Provide the [x, y] coordinate of the cell's center where the given text is located.  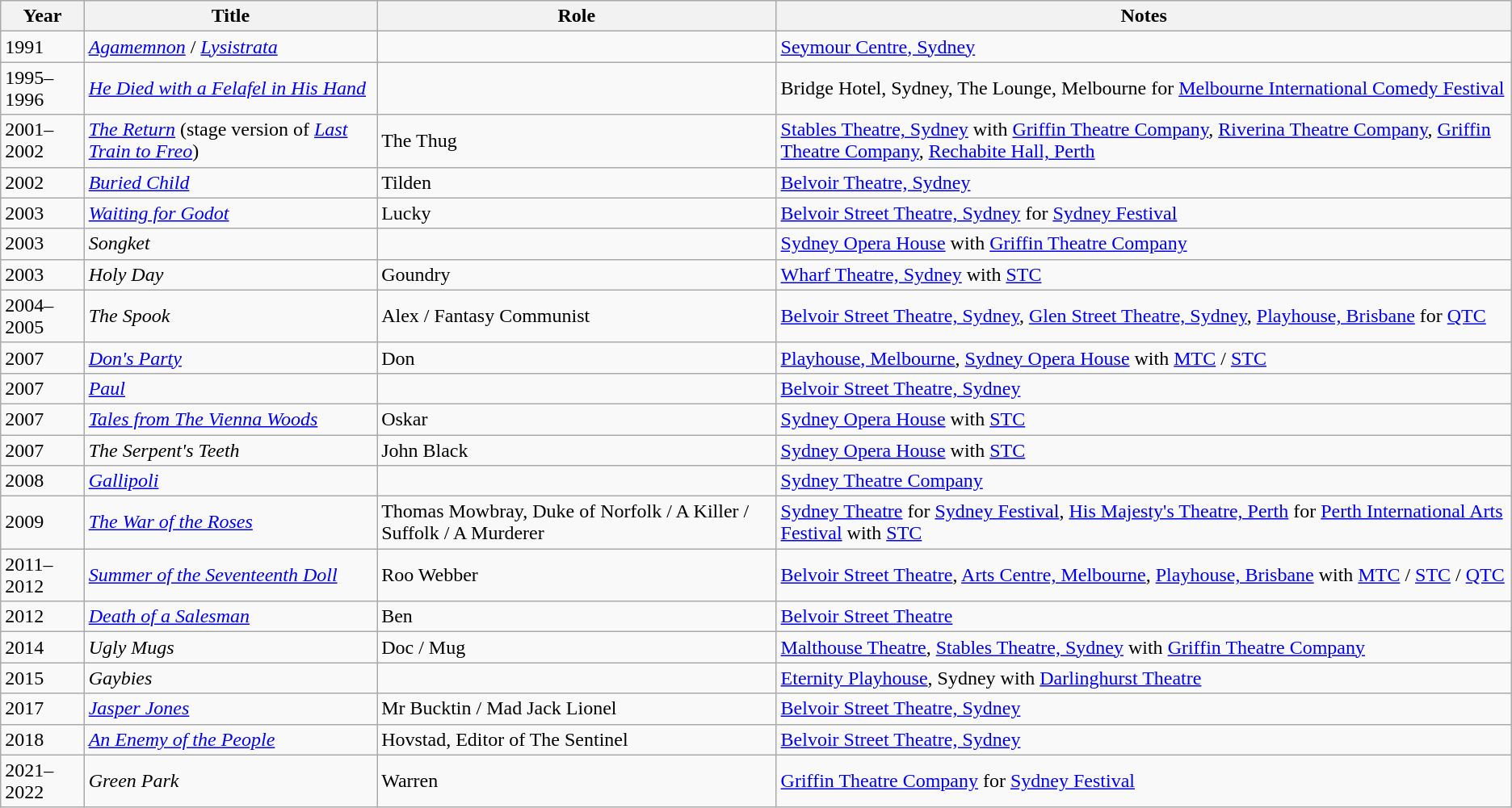
Tales from The Vienna Woods [230, 419]
Seymour Centre, Sydney [1144, 47]
Malthouse Theatre, Stables Theatre, Sydney with Griffin Theatre Company [1144, 647]
Buried Child [230, 182]
Don's Party [230, 358]
2001–2002 [42, 140]
Belvoir Street Theatre, Sydney, Glen Street Theatre, Sydney, Playhouse, Brisbane for QTC [1144, 316]
Ugly Mugs [230, 647]
Mr Bucktin / Mad Jack Lionel [577, 709]
Belvoir Street Theatre, Sydney for Sydney Festival [1144, 213]
Holy Day [230, 274]
Doc / Mug [577, 647]
Tilden [577, 182]
Roo Webber [577, 575]
Jasper Jones [230, 709]
Playhouse, Melbourne, Sydney Opera House with MTC / STC [1144, 358]
Belvoir Theatre, Sydney [1144, 182]
2009 [42, 523]
The Return (stage version of Last Train to Freo) [230, 140]
2002 [42, 182]
Paul [230, 388]
Sydney Theatre for Sydney Festival, His Majesty's Theatre, Perth for Perth International Arts Festival with STC [1144, 523]
He Died with a Felafel in His Hand [230, 89]
Lucky [577, 213]
2015 [42, 678]
Oskar [577, 419]
The Serpent's Teeth [230, 450]
1991 [42, 47]
2004–2005 [42, 316]
Ben [577, 617]
Role [577, 16]
Sydney Theatre Company [1144, 481]
The War of the Roses [230, 523]
2011–2012 [42, 575]
2012 [42, 617]
Gallipoli [230, 481]
Wharf Theatre, Sydney with STC [1144, 274]
Waiting for Godot [230, 213]
John Black [577, 450]
Griffin Theatre Company for Sydney Festival [1144, 781]
Hovstad, Editor of The Sentinel [577, 739]
Agamemnon / Lysistrata [230, 47]
Songket [230, 244]
The Thug [577, 140]
Warren [577, 781]
Year [42, 16]
Thomas Mowbray, Duke of Norfolk / A Killer / Suffolk / A Murderer [577, 523]
2014 [42, 647]
Goundry [577, 274]
Summer of the Seventeenth Doll [230, 575]
Alex / Fantasy Communist [577, 316]
Belvoir Street Theatre [1144, 617]
An Enemy of the People [230, 739]
Don [577, 358]
The Spook [230, 316]
2008 [42, 481]
2018 [42, 739]
Notes [1144, 16]
Green Park [230, 781]
Death of a Salesman [230, 617]
2021–2022 [42, 781]
Sydney Opera House with Griffin Theatre Company [1144, 244]
2017 [42, 709]
Title [230, 16]
Eternity Playhouse, Sydney with Darlinghurst Theatre [1144, 678]
Belvoir Street Theatre, Arts Centre, Melbourne, Playhouse, Brisbane with MTC / STC / QTC [1144, 575]
Bridge Hotel, Sydney, The Lounge, Melbourne for Melbourne International Comedy Festival [1144, 89]
1995–1996 [42, 89]
Stables Theatre, Sydney with Griffin Theatre Company, Riverina Theatre Company, Griffin Theatre Company, Rechabite Hall, Perth [1144, 140]
Gaybies [230, 678]
